Detect which cell encompasses the target text, then output its [X, Y] center coordinate. 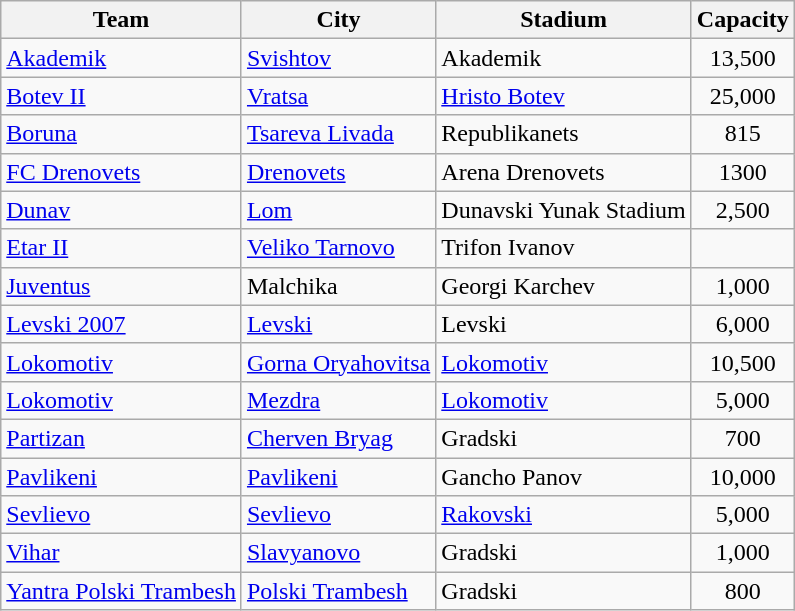
Dunav [122, 210]
Trifon Ivanov [564, 248]
Republikanets [564, 134]
Etar II [122, 248]
Hristo Botev [564, 96]
Juventus [122, 286]
Levski 2007 [122, 324]
Stadium [564, 20]
Vratsa [338, 96]
800 [742, 591]
Polski Trambesh [338, 591]
Boruna [122, 134]
1300 [742, 172]
Rakovski [564, 515]
2,500 [742, 210]
Vihar [122, 553]
Svishtov [338, 58]
Gancho Panov [564, 477]
City [338, 20]
Lom [338, 210]
Mezdra [338, 400]
Arena Drenovets [564, 172]
13,500 [742, 58]
700 [742, 438]
Partizan [122, 438]
10,500 [742, 362]
Botev II [122, 96]
Slavyanovo [338, 553]
25,000 [742, 96]
Malchika [338, 286]
Drenovets [338, 172]
FC Drenovets [122, 172]
Team [122, 20]
Tsareva Livada [338, 134]
6,000 [742, 324]
Cherven Bryag [338, 438]
Veliko Tarnovo [338, 248]
Dunavski Yunak Stadium [564, 210]
Georgi Karchev [564, 286]
Gorna Oryahovitsa [338, 362]
10,000 [742, 477]
Yantra Polski Trambesh [122, 591]
Capacity [742, 20]
815 [742, 134]
